Pinpoint the cell where the given text exists, returning its [X, Y] midpoint coordinate. 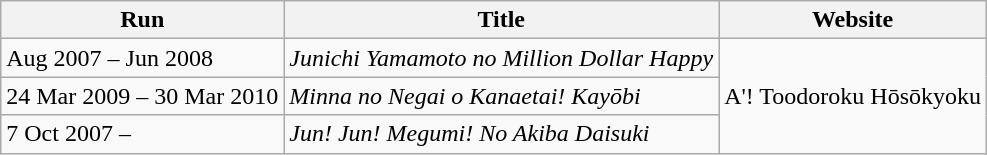
Junichi Yamamoto no Million Dollar Happy [502, 58]
7 Oct 2007 – [142, 134]
24 Mar 2009 – 30 Mar 2010 [142, 96]
A'! Toodoroku Hōsōkyoku [853, 96]
Website [853, 20]
Aug 2007 – Jun 2008 [142, 58]
Title [502, 20]
Run [142, 20]
Minna no Negai o Kanaetai! Kayōbi [502, 96]
Jun! Jun! Megumi! No Akiba Daisuki [502, 134]
